Return (X, Y) of the center of cell containing provided text 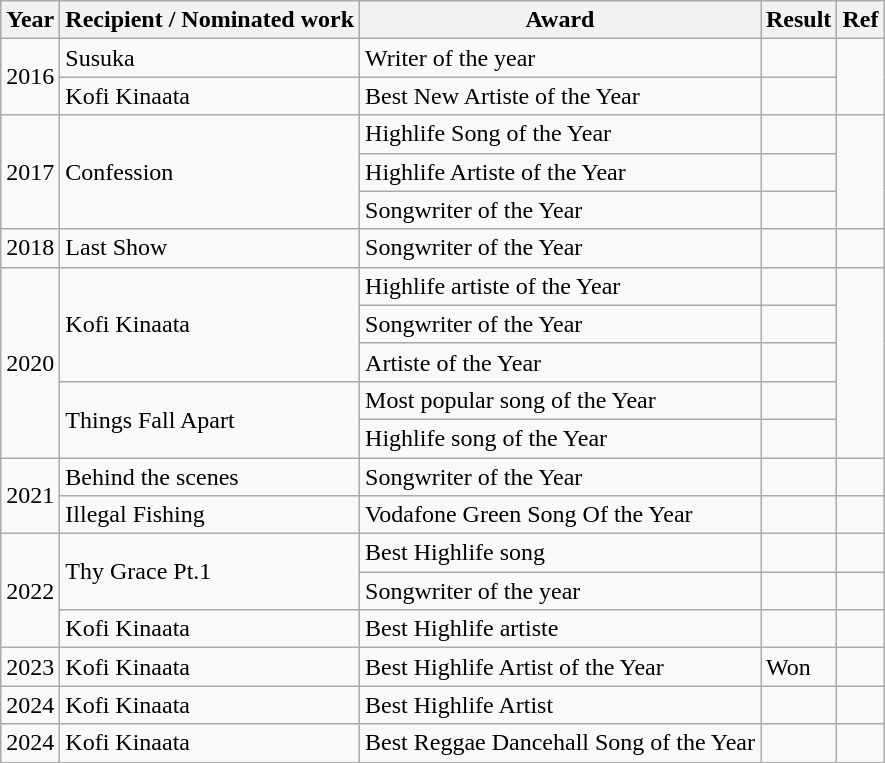
Best Reggae Dancehall Song of the Year (560, 743)
Most popular song of the Year (560, 400)
Best Highlife song (560, 553)
2023 (30, 667)
Things Fall Apart (210, 419)
Year (30, 20)
Thy Grace Pt.1 (210, 572)
2021 (30, 496)
Behind the scenes (210, 477)
Won (798, 667)
Vodafone Green Song Of the Year (560, 515)
Recipient / Nominated work (210, 20)
Artiste of the Year (560, 362)
Highlife song of the Year (560, 438)
2020 (30, 362)
Highlife Song of the Year (560, 134)
Ref (860, 20)
Highlife Artiste of the Year (560, 172)
Confession (210, 172)
Writer of the year (560, 58)
Award (560, 20)
Best New Artiste of the Year (560, 96)
Last Show (210, 248)
Songwriter of the year (560, 591)
Result (798, 20)
2017 (30, 172)
Best Highlife artiste (560, 629)
2016 (30, 77)
Highlife artiste of the Year (560, 286)
Best Highlife Artist of the Year (560, 667)
Illegal Fishing (210, 515)
2022 (30, 591)
Best Highlife Artist (560, 705)
Susuka (210, 58)
2018 (30, 248)
